Detect which cell encompasses the target text, then output its (x, y) center coordinate. 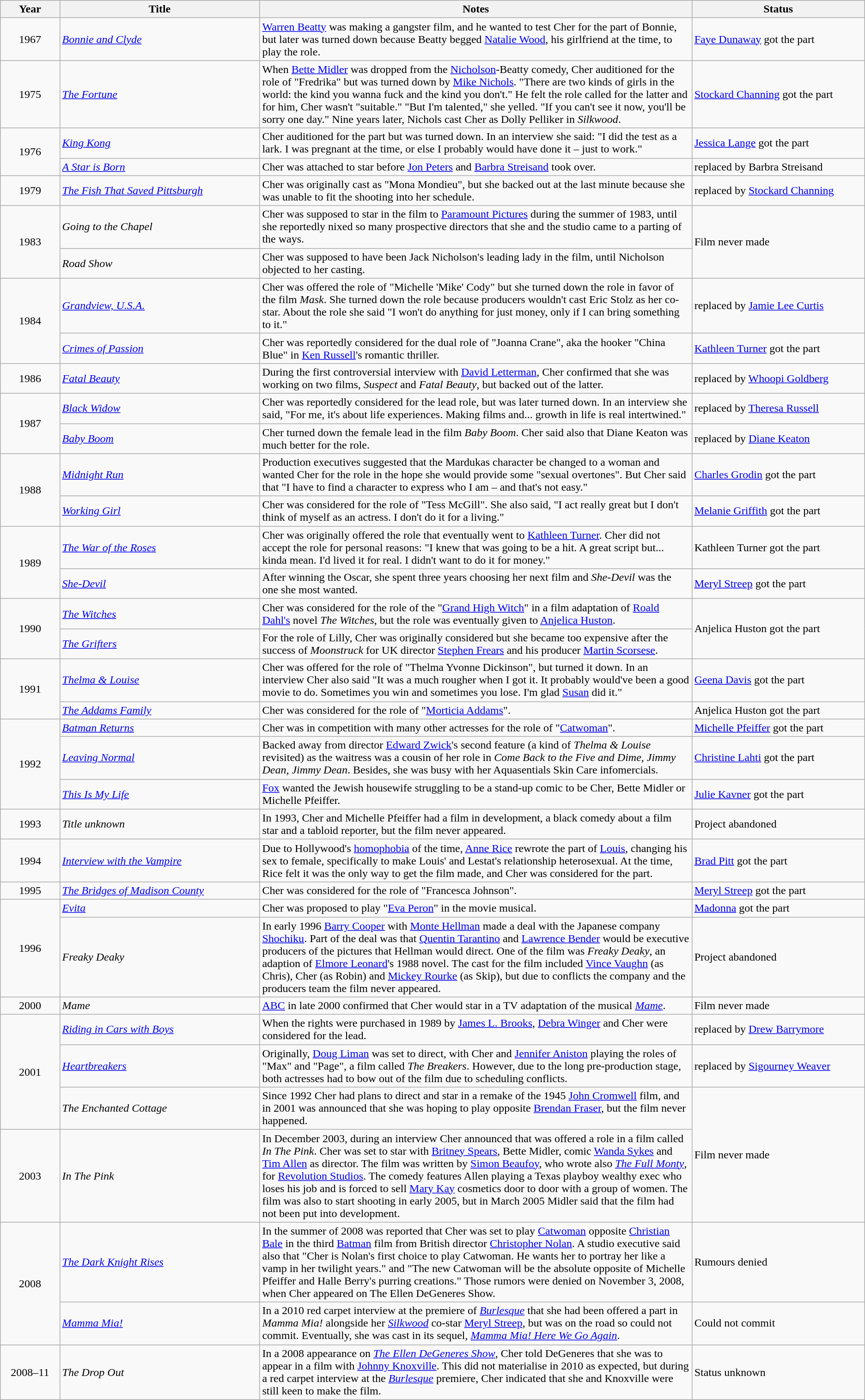
Road Show (160, 263)
Fatal Beauty (160, 378)
Charles Grodin got the part (778, 475)
Thelma & Louise (160, 680)
The Enchanted Cottage (160, 1108)
A Star is Born (160, 167)
1995 (30, 890)
Batman Returns (160, 728)
Could not commit (778, 1323)
Melanie Griffith got the part (778, 511)
The Drop Out (160, 1372)
Cher was originally cast as "Mona Mondieu", but she backed out at the last minute because she was unable to fit the shooting into her schedule. (476, 190)
Cher was proposed to play "Eva Peron" in the movie musical. (476, 908)
Geena Davis got the part (778, 680)
1988 (30, 490)
Black Widow (160, 408)
Cher was reportedly considered for the dual role of "Joanna Crane", aka the hooker "China Blue" in Ken Russell's romantic thriller. (476, 348)
Rumours denied (778, 1262)
Madonna got the part (778, 908)
Cher turned down the female lead in the film Baby Boom. Cher said also that Diane Keaton was much better for the role. (476, 438)
2008 (30, 1284)
1979 (30, 190)
Fox wanted the Jewish housewife struggling to be a stand-up comic to be Cher, Bette Midler or Michelle Pfeiffer. (476, 794)
1987 (30, 423)
ABC in late 2000 confirmed that Cher would star in a TV adaptation of the musical Mame. (476, 1006)
1986 (30, 378)
replaced by Whoopi Goldberg (778, 378)
The Addams Family (160, 710)
Bonnie and Clyde (160, 39)
The Bridges of Madison County (160, 890)
Stockard Channing got the part (778, 94)
Julie Kavner got the part (778, 794)
1990 (30, 629)
King Kong (160, 143)
The Fortune (160, 94)
Status (778, 9)
replaced by Stockard Channing (778, 190)
1992 (30, 764)
1975 (30, 94)
Michelle Pfeiffer got the part (778, 728)
Interview with the Vampire (160, 860)
2003 (30, 1176)
Heartbreakers (160, 1066)
Mamma Mia! (160, 1323)
Leaving Normal (160, 758)
Christine Lahti got the part (778, 758)
Status unknown (778, 1372)
The Grifters (160, 644)
replaced by Sigourney Weaver (778, 1066)
Evita (160, 908)
2000 (30, 1006)
When the rights were purchased in 1989 by James L. Brooks, Debra Winger and Cher were considered for the lead. (476, 1029)
In 1993, Cher and Michelle Pfeiffer had a film in development, a black comedy about a film star and a tabloid reporter, but the film never appeared. (476, 824)
Grandview, U.S.A. (160, 306)
Faye Dunaway got the part (778, 39)
Freaky Deaky (160, 956)
replaced by Drew Barrymore (778, 1029)
replaced by Jamie Lee Curtis (778, 306)
1996 (30, 948)
Cher was in competition with many other actresses for the role of "Catwoman". (476, 728)
Going to the Chapel (160, 227)
Brad Pitt got the part (778, 860)
Notes (476, 9)
Title (160, 9)
Cher was attached to star before Jon Peters and Barbra Streisand took over. (476, 167)
Baby Boom (160, 438)
Cher was considered for the role of "Francesca Johnson". (476, 890)
Year (30, 9)
Title unknown (160, 824)
replaced by Barbra Streisand (778, 167)
This Is My Life (160, 794)
1991 (30, 689)
2001 (30, 1072)
The Witches (160, 614)
2008–11 (30, 1372)
After winning the Oscar, she spent three years choosing her next film and She-Devil was the one she most wanted. (476, 584)
1984 (30, 321)
Midnight Run (160, 475)
Jessica Lange got the part (778, 143)
Mame (160, 1006)
Crimes of Passion (160, 348)
She-Devil (160, 584)
In The Pink (160, 1176)
1976 (30, 152)
1967 (30, 39)
replaced by Theresa Russell (778, 408)
1993 (30, 824)
Working Girl (160, 511)
1983 (30, 242)
replaced by Diane Keaton (778, 438)
The War of the Roses (160, 548)
Cher was considered for the role of "Morticia Addams". (476, 710)
Riding in Cars with Boys (160, 1029)
The Dark Knight Rises (160, 1262)
1989 (30, 563)
Cher was supposed to have been Jack Nicholson's leading lady in the film, until Nicholson objected to her casting. (476, 263)
The Fish That Saved Pittsburgh (160, 190)
1994 (30, 860)
